Identify which cell holds the provided text, then report its [x, y] central coordinate. 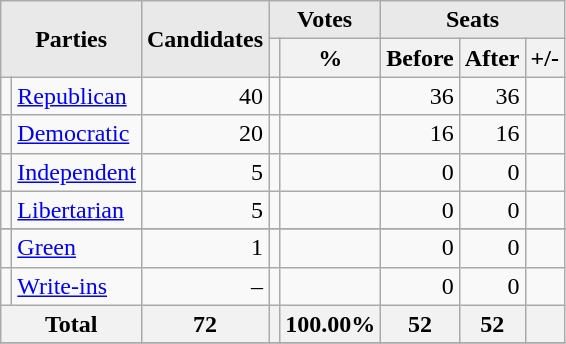
Democratic [77, 134]
After [492, 58]
Before [420, 58]
Libertarian [77, 210]
72 [204, 324]
Total [72, 324]
Independent [77, 172]
Green [77, 248]
Parties [72, 39]
Votes [325, 20]
% [330, 58]
Seats [473, 20]
100.00% [330, 324]
40 [204, 96]
Candidates [204, 39]
+/- [544, 58]
20 [204, 134]
Republican [77, 96]
Write-ins [77, 286]
1 [204, 248]
– [204, 286]
